Search for the cell housing the specified text and yield its (X, Y) center coordinate. 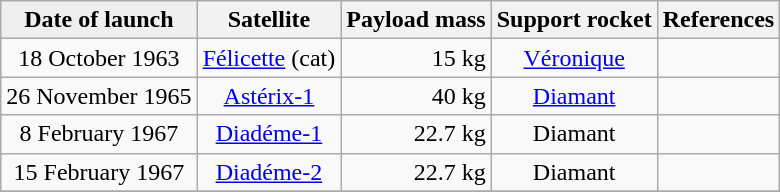
Diadéme-2 (269, 172)
Support rocket (574, 20)
Satellite (269, 20)
15 February 1967 (99, 172)
Payload mass (416, 20)
26 November 1965 (99, 96)
Félicette (cat) (269, 58)
Astérix-1 (269, 96)
Véronique (574, 58)
18 October 1963 (99, 58)
Date of launch (99, 20)
Diadéme-1 (269, 134)
40 kg (416, 96)
References (718, 20)
8 February 1967 (99, 134)
15 kg (416, 58)
